For the text-containing cell, return its midpoint in (x, y) coordinate format. 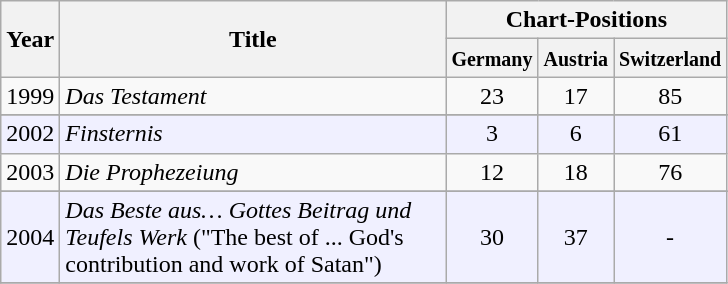
Das Testament (253, 96)
Title (253, 39)
6 (576, 134)
Switzerland (670, 58)
Finsternis (253, 134)
23 (492, 96)
3 (492, 134)
1999 (30, 96)
12 (492, 172)
18 (576, 172)
Year (30, 39)
- (670, 237)
Austria (576, 58)
Das Beste aus… Gottes Beitrag und Teufels Werk ("The best of ... God's contribution and work of Satan") (253, 237)
2002 (30, 134)
17 (576, 96)
2003 (30, 172)
85 (670, 96)
76 (670, 172)
37 (576, 237)
Chart-Positions (586, 20)
Germany (492, 58)
Die Prophezeiung (253, 172)
30 (492, 237)
2004 (30, 237)
61 (670, 134)
